Return the [X, Y] coordinate for the center point of the cell that contains the specified text.  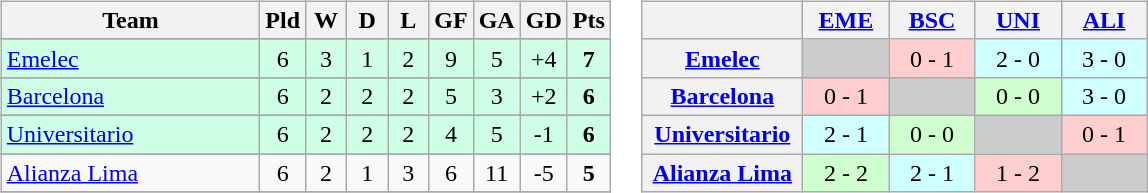
2 - 0 [1018, 58]
9 [451, 58]
Team [130, 20]
4 [451, 134]
+2 [544, 96]
11 [496, 173]
2 - 2 [846, 173]
7 [588, 58]
1 - 2 [1018, 173]
EME [846, 20]
-1 [544, 134]
L [408, 20]
BSC [932, 20]
ALI [1104, 20]
GD [544, 20]
Pts [588, 20]
GF [451, 20]
+4 [544, 58]
GA [496, 20]
W [326, 20]
-5 [544, 173]
D [368, 20]
UNI [1018, 20]
Pld [283, 20]
